Determine the (x, y) coordinate at the center of the cell enclosing the given text.  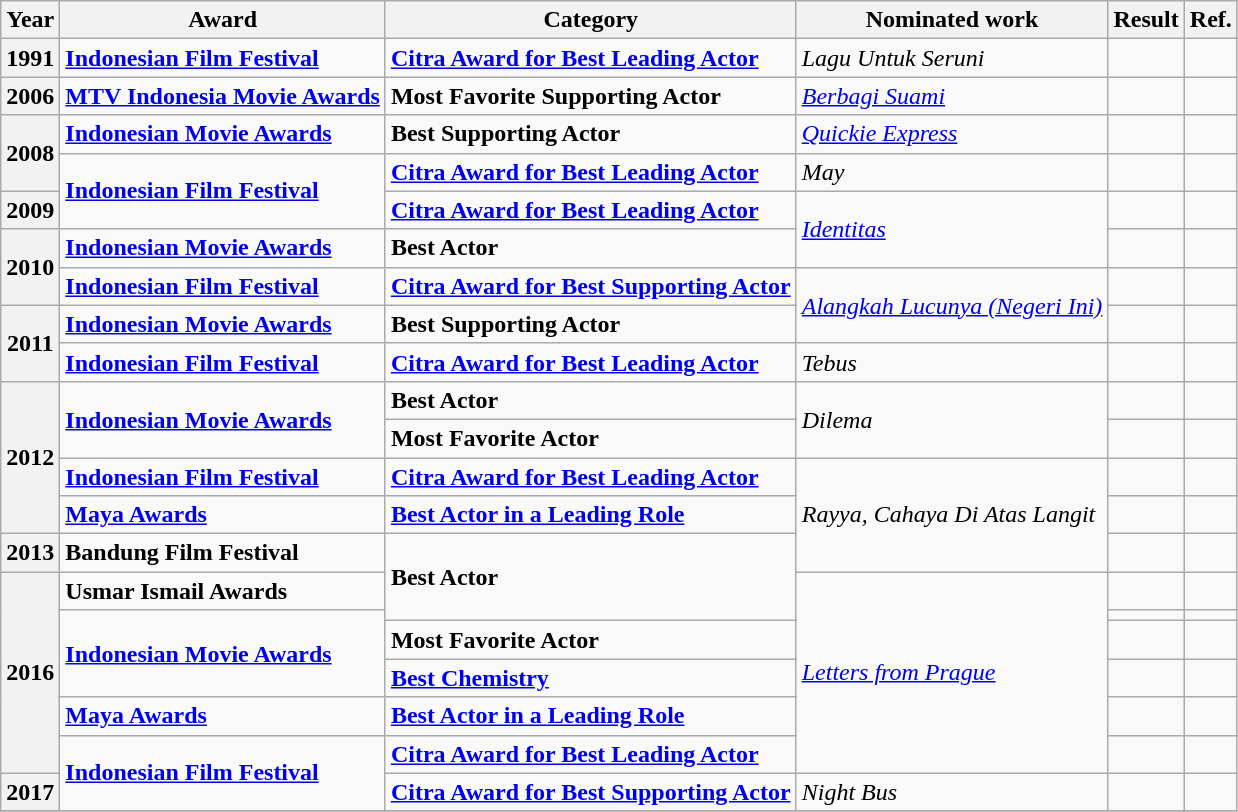
Category (590, 20)
2011 (30, 343)
2017 (30, 792)
Result (1146, 20)
2012 (30, 457)
Bandung Film Festival (223, 553)
2010 (30, 267)
1991 (30, 58)
Most Favorite Supporting Actor (590, 96)
2009 (30, 210)
MTV Indonesia Movie Awards (223, 96)
Tebus (952, 362)
Alangkah Lucunya (Negeri Ini) (952, 305)
Nominated work (952, 20)
Letters from Prague (952, 672)
Lagu Untuk Seruni (952, 58)
Rayya, Cahaya Di Atas Langit (952, 515)
Dilema (952, 419)
May (952, 172)
Best Chemistry (590, 678)
Year (30, 20)
Ref. (1210, 20)
Quickie Express (952, 134)
2013 (30, 553)
Night Bus (952, 792)
Award (223, 20)
Berbagi Suami (952, 96)
2008 (30, 153)
Identitas (952, 229)
2006 (30, 96)
Usmar Ismail Awards (223, 591)
2016 (30, 672)
